From the cell containing the given text, extract its center point as (X, Y) coordinate. 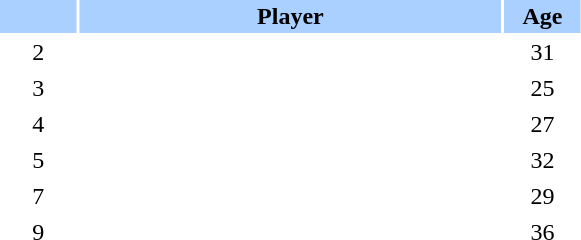
Age (542, 16)
25 (542, 88)
2 (38, 52)
31 (542, 52)
Player (291, 16)
32 (542, 160)
4 (38, 124)
3 (38, 88)
5 (38, 160)
27 (542, 124)
7 (38, 196)
29 (542, 196)
